Return the [x, y] coordinate for the center point of the cell that contains the specified text.  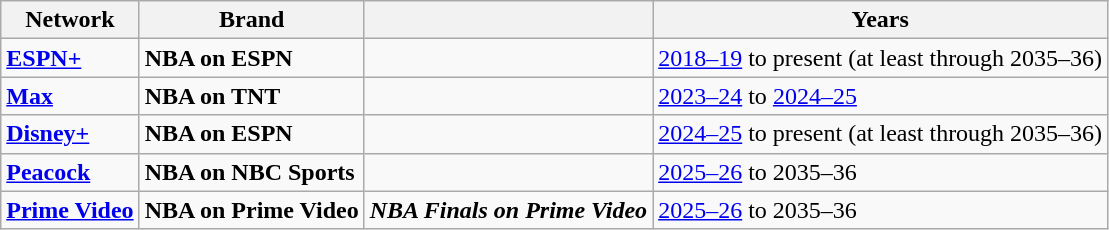
Years [880, 20]
Network [70, 20]
Disney+ [70, 134]
2024–25 to present (at least through 2035–36) [880, 134]
2023–24 to 2024–25 [880, 96]
NBA on TNT [252, 96]
Max [70, 96]
Brand [252, 20]
NBA on Prime Video [252, 210]
ESPN+ [70, 58]
Prime Video [70, 210]
2018–19 to present (at least through 2035–36) [880, 58]
NBA on NBC Sports [252, 172]
Peacock [70, 172]
NBA Finals on Prime Video [508, 210]
